Return [X, Y] of the center of cell containing provided text 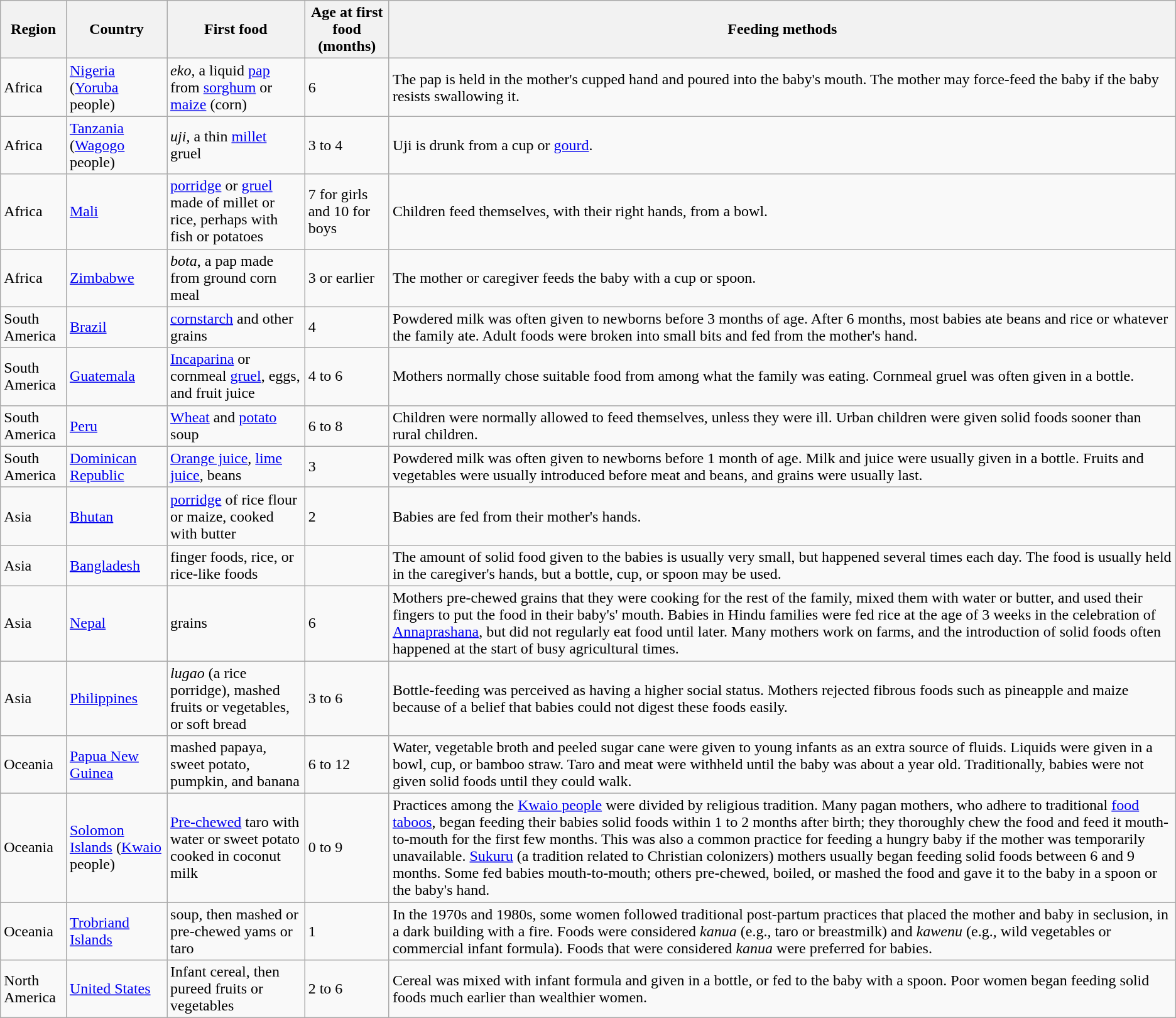
Children were normally allowed to feed themselves, unless they were ill. Urban children were given solid foods sooner than rural children. [782, 426]
3 [347, 466]
soup, then mashed or pre-chewed yams or taro [236, 931]
finger foods, rice, or rice-like foods [236, 566]
Trobriand Islands [116, 931]
United States [116, 989]
eko, a liquid pap from sorghum or maize (corn) [236, 87]
Region [34, 30]
Nigeria (Yoruba people) [116, 87]
Bhutan [116, 516]
0 to 9 [347, 848]
cornstarch and other grains [236, 327]
2 [347, 516]
porridge or gruel made of millet or rice, perhaps with fish or potatoes [236, 211]
uji, a thin millet gruel [236, 145]
Solomon Islands (Kwaio people) [116, 848]
Children feed themselves, with their right hands, from a bowl. [782, 211]
Pre-chewed taro with water or sweet potato cooked in coconut milk [236, 848]
Zimbabwe [116, 278]
mashed papaya, sweet potato, pumpkin, and banana [236, 765]
2 to 6 [347, 989]
bota, a pap made from ground corn meal [236, 278]
Age at first food (months) [347, 30]
Tanzania (Wagogo people) [116, 145]
4 to 6 [347, 376]
Guatemala [116, 376]
Bangladesh [116, 566]
1 [347, 931]
Peru [116, 426]
Brazil [116, 327]
7 for girls and 10 for boys [347, 211]
Nepal [116, 623]
Orange juice, lime juice, beans [236, 466]
Papua New Guinea [116, 765]
Mothers normally chose suitable food from among what the family was eating. Cornmeal gruel was often given in a bottle. [782, 376]
lugao (a rice porridge), mashed fruits or vegetables, or soft bread [236, 699]
Wheat and potato soup [236, 426]
3 or earlier [347, 278]
The mother or caregiver feeds the baby with a cup or spoon. [782, 278]
Babies are fed from their mother's hands. [782, 516]
3 to 6 [347, 699]
Dominican Republic [116, 466]
porridge of rice flour or maize, cooked with butter [236, 516]
Infant cereal, then pureed fruits or vegetables [236, 989]
4 [347, 327]
Mali [116, 211]
Country [116, 30]
First food [236, 30]
North America [34, 989]
Uji is drunk from a cup or gourd. [782, 145]
Feeding methods [782, 30]
Incaparina or cornmeal gruel, eggs, and fruit juice [236, 376]
grains [236, 623]
6 to 12 [347, 765]
6 to 8 [347, 426]
Philippines [116, 699]
The pap is held in the mother's cupped hand and poured into the baby's mouth. The mother may force-feed the baby if the baby resists swallowing it. [782, 87]
3 to 4 [347, 145]
